Scan for the cell matching the given text and deliver its [X, Y] coordinate at center. 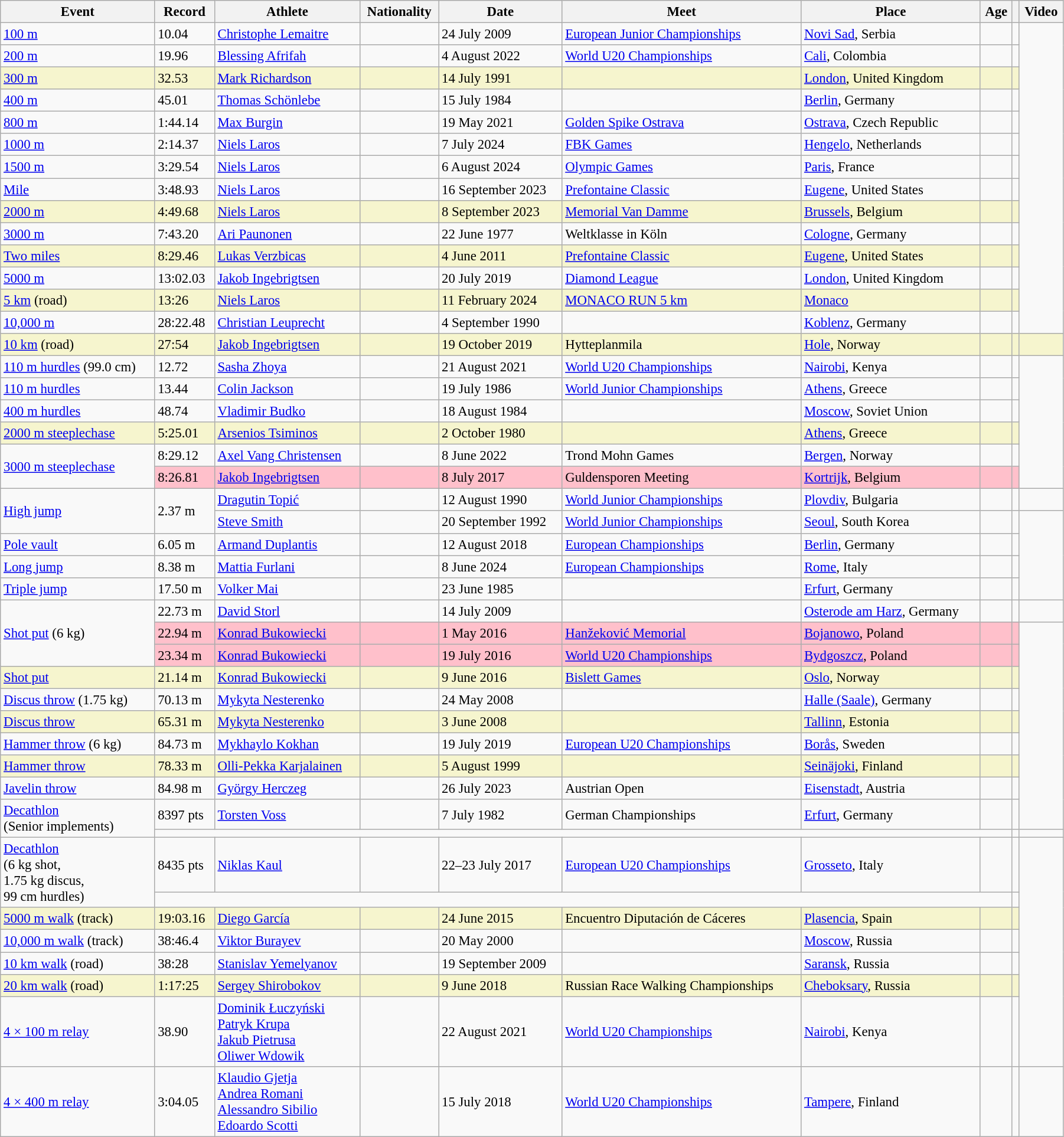
Bislett Games [681, 678]
Age [996, 12]
Pole vault [78, 544]
Video [1041, 12]
Christophe Lemaitre [287, 34]
5000 m [78, 278]
Ostrava, Czech Republic [891, 123]
38.90 [184, 1032]
Hole, Norway [891, 345]
48.74 [184, 411]
Trond Mohn Games [681, 456]
2 October 1980 [501, 433]
22 August 2021 [501, 1032]
Hytteplanmila [681, 345]
Javelin throw [78, 789]
200 m [78, 56]
Mattia Furlani [287, 567]
16 September 2023 [501, 189]
Dragutin Topić [287, 500]
Encuentro Diputación de Cáceres [681, 919]
19 May 2021 [501, 123]
110 m hurdles (99.0 cm) [78, 367]
Discus throw (1.75 kg) [78, 700]
Tampere, Finland [891, 1102]
15 July 1984 [501, 100]
High jump [78, 511]
Diamond League [681, 278]
Decathlon(Senior implements) [78, 818]
Koblenz, Germany [891, 322]
3:29.54 [184, 167]
10,000 m walk (track) [78, 941]
4 × 100 m relay [78, 1032]
5000 m walk (track) [78, 919]
5 August 1999 [501, 766]
Russian Race Walking Championships [681, 985]
10 km (road) [78, 345]
13.44 [184, 389]
7:43.20 [184, 234]
Austrian Open [681, 789]
84.98 m [184, 789]
20 September 1992 [501, 522]
Axel Vang Christensen [287, 456]
Colin Jackson [287, 389]
45.01 [184, 100]
14 July 2009 [501, 611]
Oslo, Norway [891, 678]
20 July 2019 [501, 278]
2.37 m [184, 511]
14 July 1991 [501, 79]
12 August 2018 [501, 544]
800 m [78, 123]
Viktor Burayev [287, 941]
Armand Duplantis [287, 544]
12 August 1990 [501, 500]
Place [891, 12]
19 July 2016 [501, 655]
4:49.68 [184, 211]
Saransk, Russia [891, 963]
Dominik ŁuczyńskiPatryk KrupaJakub PietrusaOliwer Wdowik [287, 1032]
3000 m [78, 234]
Weltklasse in Köln [681, 234]
Borås, Sweden [891, 744]
5 km (road) [78, 300]
Decathlon(6 kg shot,1.75 kg discus,99 cm hurdles) [78, 873]
24 July 2009 [501, 34]
1000 m [78, 145]
4 September 1990 [501, 322]
5:25.01 [184, 433]
1:17:25 [184, 985]
György Herczeg [287, 789]
Ari Paunonen [287, 234]
Discus throw [78, 722]
Grosseto, Italy [891, 865]
Steve Smith [287, 522]
Record [184, 12]
Bergen, Norway [891, 456]
22–23 July 2017 [501, 865]
Diego García [287, 919]
Paris, France [891, 167]
17.50 m [184, 589]
Nationality [399, 12]
21.14 m [184, 678]
Mark Richardson [287, 79]
22 June 1977 [501, 234]
8 July 2017 [501, 478]
Christian Leuprecht [287, 322]
13:26 [184, 300]
65.31 m [184, 722]
2000 m steeplechase [78, 433]
4 August 2022 [501, 56]
4 June 2011 [501, 256]
Novi Sad, Serbia [891, 34]
27:54 [184, 345]
Meet [681, 12]
Olli-Pekka Karjalainen [287, 766]
Mykhaylo Kokhan [287, 744]
Olympic Games [681, 167]
100 m [78, 34]
3000 m steeplechase [78, 466]
Hammer throw [78, 766]
24 May 2008 [501, 700]
Date [501, 12]
Klaudio GjetjaAndrea RomaniAlessandro SibilioEdoardo Scotti [287, 1102]
Hengelo, Netherlands [891, 145]
10.04 [184, 34]
Plasencia, Spain [891, 919]
Max Burgin [287, 123]
23.34 m [184, 655]
3:04.05 [184, 1102]
3 June 2008 [501, 722]
20 km walk (road) [78, 985]
Eisenstadt, Austria [891, 789]
38:46.4 [184, 941]
Niklas Kaul [287, 865]
4 × 400 m relay [78, 1102]
70.13 m [184, 700]
European Junior Championships [681, 34]
19.96 [184, 56]
28:22.48 [184, 322]
9 June 2018 [501, 985]
300 m [78, 79]
32.53 [184, 79]
10 km walk (road) [78, 963]
Stanislav Yemelyanov [287, 963]
2000 m [78, 211]
22.73 m [184, 611]
8:29.46 [184, 256]
24 June 2015 [501, 919]
12.72 [184, 367]
Halle (Saale), Germany [891, 700]
13:02.03 [184, 278]
Blessing Afrifah [287, 56]
18 August 1984 [501, 411]
Osterode am Harz, Germany [891, 611]
Event [78, 12]
19 July 2019 [501, 744]
400 m [78, 100]
8:29.12 [184, 456]
Triple jump [78, 589]
6.05 m [184, 544]
Kortrijk, Belgium [891, 478]
8 September 2023 [501, 211]
Sergey Shirobokov [287, 985]
23 June 1985 [501, 589]
Vladimir Budko [287, 411]
German Championships [681, 814]
Lukas Verzbicas [287, 256]
Seinäjoki, Finland [891, 766]
9 June 2016 [501, 678]
Shot put [78, 678]
78.33 m [184, 766]
Cheboksary, Russia [891, 985]
Memorial Van Damme [681, 211]
6 August 2024 [501, 167]
8 June 2024 [501, 567]
Volker Mai [287, 589]
26 July 2023 [501, 789]
Torsten Voss [287, 814]
7 July 2024 [501, 145]
Arsenios Tsiminos [287, 433]
Moscow, Russia [891, 941]
Tallinn, Estonia [891, 722]
11 February 2024 [501, 300]
Cologne, Germany [891, 234]
1 May 2016 [501, 633]
Two miles [78, 256]
8:26.81 [184, 478]
Bojanowo, Poland [891, 633]
Thomas Schönlebe [287, 100]
David Storl [287, 611]
Long jump [78, 567]
Rome, Italy [891, 567]
10,000 m [78, 322]
21 August 2021 [501, 367]
8.38 m [184, 567]
Plovdiv, Bulgaria [891, 500]
Cali, Colombia [891, 56]
20 May 2000 [501, 941]
Golden Spike Ostrava [681, 123]
Sasha Zhoya [287, 367]
Bydgoszcz, Poland [891, 655]
19 September 2009 [501, 963]
1500 m [78, 167]
Brussels, Belgium [891, 211]
Shot put (6 kg) [78, 633]
Athlete [287, 12]
400 m hurdles [78, 411]
22.94 m [184, 633]
110 m hurdles [78, 389]
1:44.14 [184, 123]
Seoul, South Korea [891, 522]
15 July 2018 [501, 1102]
FBK Games [681, 145]
3:48.93 [184, 189]
8397 pts [184, 814]
19 October 2019 [501, 345]
Hammer throw (6 kg) [78, 744]
MONACO RUN 5 km [681, 300]
2:14.37 [184, 145]
Moscow, Soviet Union [891, 411]
8 June 2022 [501, 456]
38:28 [184, 963]
8435 pts [184, 865]
19 July 1986 [501, 389]
84.73 m [184, 744]
Mile [78, 189]
19:03.16 [184, 919]
Monaco [891, 300]
Guldensporen Meeting [681, 478]
7 July 1982 [501, 814]
Hanžeković Memorial [681, 633]
